Determine the [X, Y] coordinate at the center of the cell enclosing the given text.  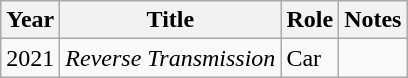
2021 [30, 58]
Title [170, 20]
Car [310, 58]
Role [310, 20]
Reverse Transmission [170, 58]
Year [30, 20]
Notes [373, 20]
